For the text-containing cell, return its midpoint in (x, y) coordinate format. 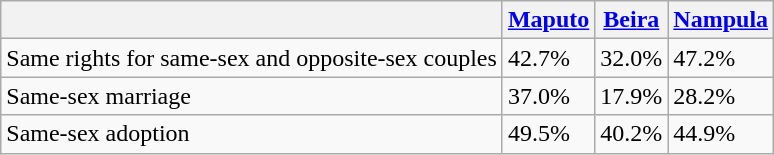
Nampula (721, 20)
32.0% (632, 58)
Maputo (548, 20)
44.9% (721, 134)
47.2% (721, 58)
Same rights for same-sex and opposite-sex couples (252, 58)
Same-sex adoption (252, 134)
37.0% (548, 96)
17.9% (632, 96)
28.2% (721, 96)
49.5% (548, 134)
Same-sex marriage (252, 96)
Beira (632, 20)
42.7% (548, 58)
40.2% (632, 134)
